Return (x, y) of the center of cell containing provided text 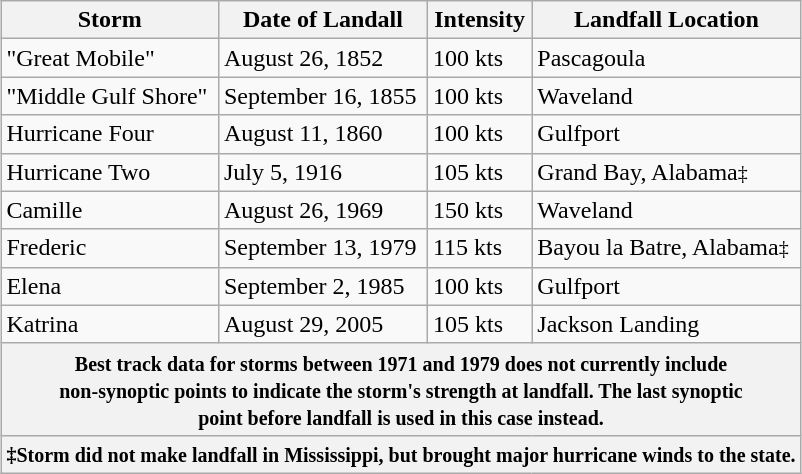
Frederic (110, 248)
Storm (110, 20)
September 13, 1979 (322, 248)
"Middle Gulf Shore" (110, 96)
Landfall Location (666, 20)
Intensity (479, 20)
August 26, 1969 (322, 210)
Bayou la Batre, Alabama‡ (666, 248)
115 kts (479, 248)
August 29, 2005 (322, 324)
‡Storm did not make landfall in Mississippi, but brought major hurricane winds to the state. (401, 454)
Hurricane Four (110, 134)
Date of Landall (322, 20)
July 5, 1916 (322, 172)
August 26, 1852 (322, 58)
Pascagoula (666, 58)
150 kts (479, 210)
Camille (110, 210)
September 2, 1985 (322, 286)
Grand Bay, Alabama‡ (666, 172)
August 11, 1860 (322, 134)
Elena (110, 286)
Hurricane Two (110, 172)
Katrina (110, 324)
September 16, 1855 (322, 96)
"Great Mobile" (110, 58)
Jackson Landing (666, 324)
